Return the (x, y) coordinate for the center point of the cell that contains the specified text.  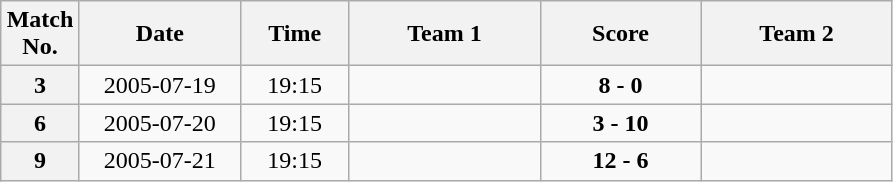
Match No. (40, 34)
3 - 10 (620, 123)
2005-07-20 (160, 123)
Score (620, 34)
8 - 0 (620, 85)
2005-07-21 (160, 161)
6 (40, 123)
2005-07-19 (160, 85)
Time (294, 34)
Date (160, 34)
Team 2 (796, 34)
3 (40, 85)
9 (40, 161)
12 - 6 (620, 161)
Team 1 (444, 34)
